Output the [x, y] coordinate of the center of the cell containing the given text.  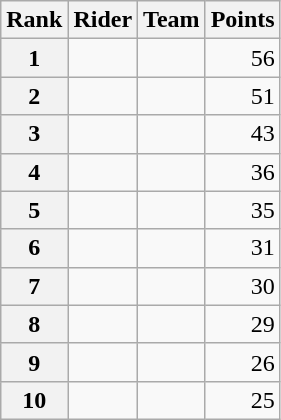
4 [34, 172]
Rider [103, 20]
10 [34, 400]
29 [242, 324]
51 [242, 96]
43 [242, 134]
Rank [34, 20]
6 [34, 248]
9 [34, 362]
2 [34, 96]
36 [242, 172]
26 [242, 362]
25 [242, 400]
7 [34, 286]
35 [242, 210]
56 [242, 58]
3 [34, 134]
8 [34, 324]
31 [242, 248]
Team [172, 20]
30 [242, 286]
1 [34, 58]
Points [242, 20]
5 [34, 210]
